Provide the [X, Y] coordinate of the cell's center where the given text is located.  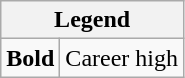
Legend [92, 20]
Bold [30, 58]
Career high [122, 58]
